Extract the (X, Y) coordinate from the center of the cell holding the provided text.  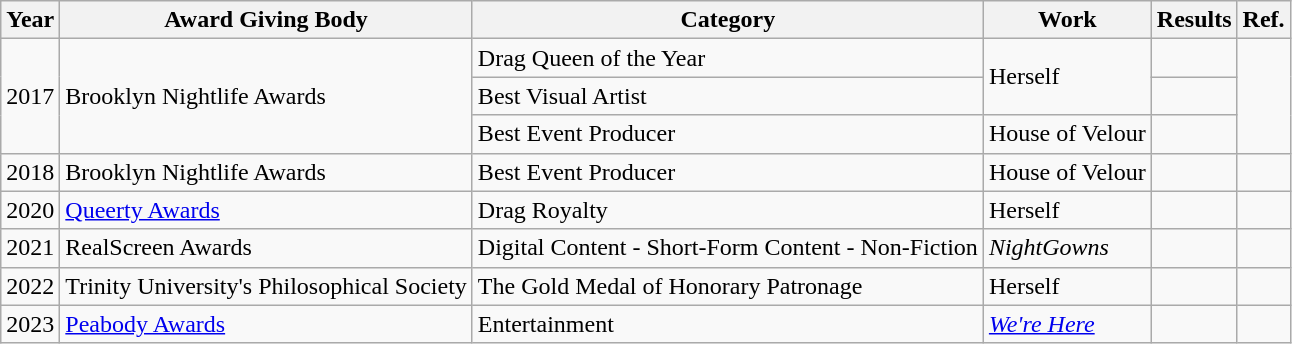
Year (30, 20)
Award Giving Body (266, 20)
Drag Royalty (728, 210)
2021 (30, 248)
The Gold Medal of Honorary Patronage (728, 286)
Ref. (1264, 20)
NightGowns (1067, 248)
Results (1194, 20)
Queerty Awards (266, 210)
We're Here (1067, 324)
Work (1067, 20)
2022 (30, 286)
Best Visual Artist (728, 96)
Digital Content - Short-Form Content - Non-Fiction (728, 248)
2020 (30, 210)
2018 (30, 172)
Drag Queen of the Year (728, 58)
Category (728, 20)
Trinity University's Philosophical Society (266, 286)
RealScreen Awards (266, 248)
2023 (30, 324)
Entertainment (728, 324)
Peabody Awards (266, 324)
2017 (30, 96)
